For the text-containing cell, return its midpoint in (X, Y) coordinate format. 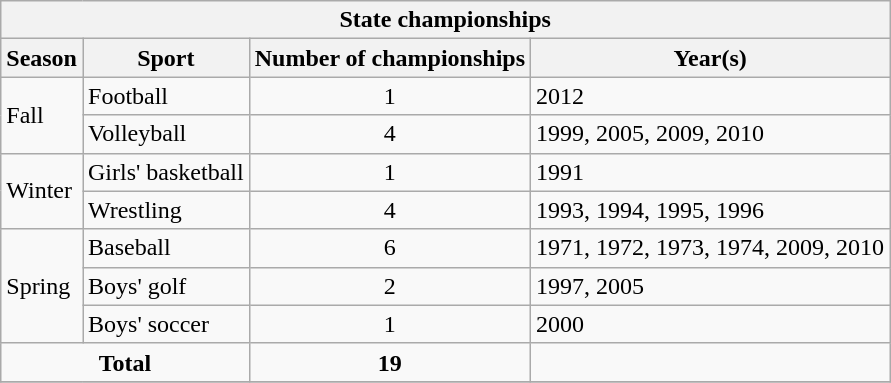
1997, 2005 (710, 286)
Year(s) (710, 58)
6 (390, 248)
Sport (166, 58)
2 (390, 286)
State championships (446, 20)
1993, 1994, 1995, 1996 (710, 210)
Total (125, 362)
Fall (42, 115)
Girls' basketball (166, 172)
Spring (42, 286)
Football (166, 96)
Baseball (166, 248)
1971, 1972, 1973, 1974, 2009, 2010 (710, 248)
Winter (42, 191)
1999, 2005, 2009, 2010 (710, 134)
1991 (710, 172)
19 (390, 362)
Boys' golf (166, 286)
Season (42, 58)
Boys' soccer (166, 324)
Wrestling (166, 210)
Volleyball (166, 134)
2000 (710, 324)
2012 (710, 96)
Number of championships (390, 58)
